Search for the cell housing the specified text and yield its (X, Y) center coordinate. 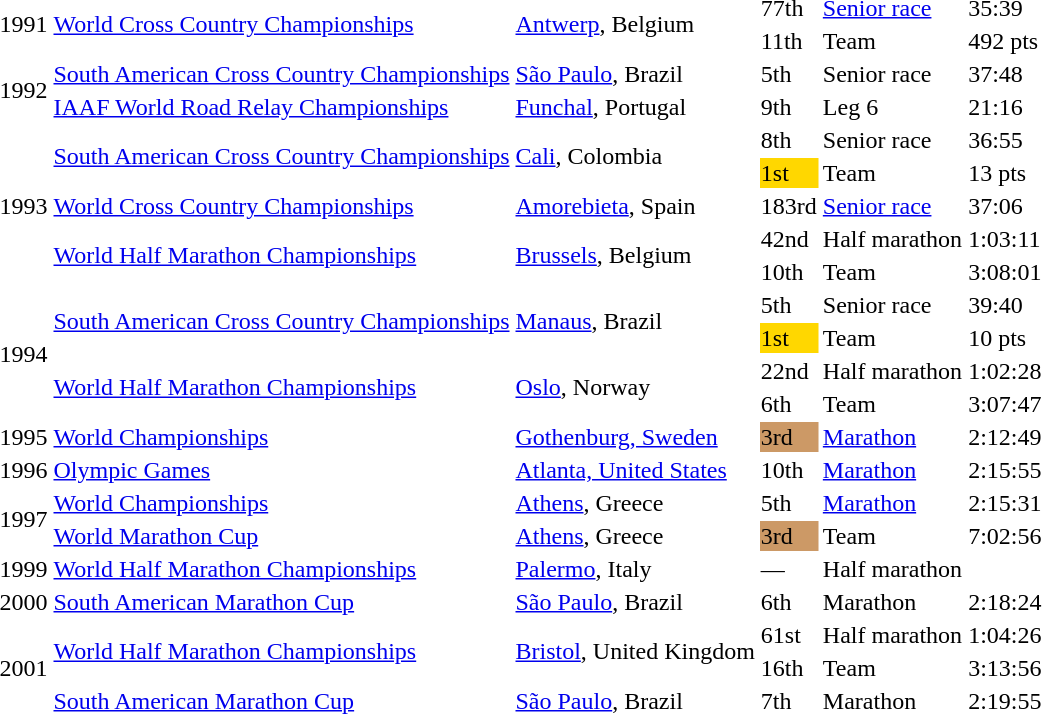
42nd (788, 239)
World Marathon Cup (282, 536)
Bristol, United Kingdom (635, 652)
Manaus, Brazil (635, 322)
183rd (788, 206)
IAAF World Road Relay Championships (282, 107)
Leg 6 (892, 107)
Palermo, Italy (635, 569)
Cali, Colombia (635, 156)
South American Marathon Cup (282, 602)
9th (788, 107)
Atlanta, United States (635, 470)
Gothenburg, Sweden (635, 437)
61st (788, 635)
8th (788, 140)
22nd (788, 371)
World Cross Country Championships (282, 206)
Funchal, Portugal (635, 107)
16th (788, 668)
Amorebieta, Spain (635, 206)
Olympic Games (282, 470)
Oslo, Norway (635, 388)
— (788, 569)
11th (788, 41)
Brussels, Belgium (635, 256)
